Output the [X, Y] coordinate of the center of the cell containing the given text.  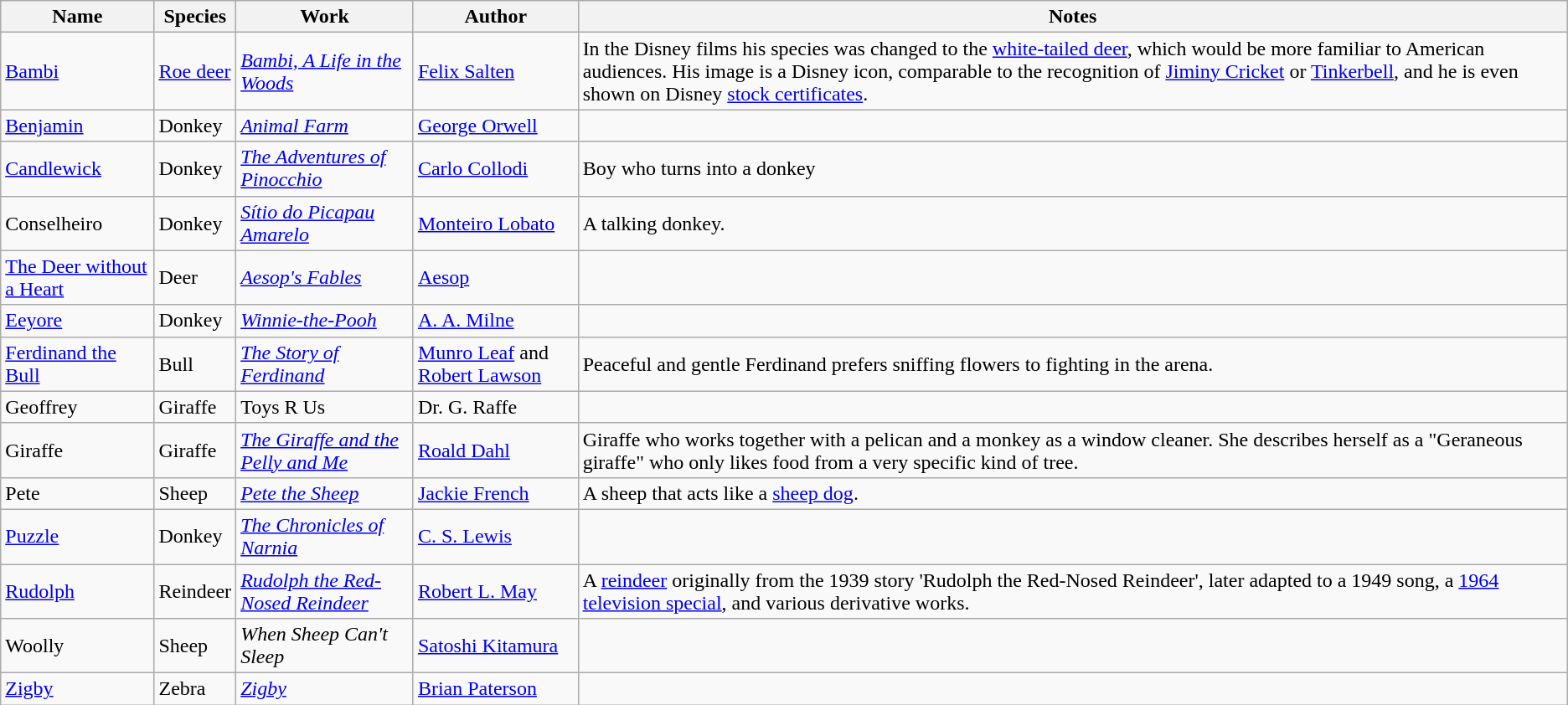
Deer [195, 278]
When Sheep Can't Sleep [325, 646]
Monteiro Lobato [496, 223]
Woolly [77, 646]
Pete [77, 493]
Satoshi Kitamura [496, 646]
Zebra [195, 689]
The Chronicles of Narnia [325, 536]
Boy who turns into a donkey [1072, 169]
Munro Leaf and Robert Lawson [496, 363]
Conselheiro [77, 223]
Sítio do Picapau Amarelo [325, 223]
Bambi, A Life in the Woods [325, 71]
Jackie French [496, 493]
Aesop [496, 278]
Species [195, 17]
Rudolph the Red-Nosed Reindeer [325, 591]
Roe deer [195, 71]
Eeyore [77, 321]
Carlo Collodi [496, 169]
Toys R Us [325, 407]
George Orwell [496, 126]
Bambi [77, 71]
C. S. Lewis [496, 536]
Ferdinand the Bull [77, 363]
Geoffrey [77, 407]
A. A. Milne [496, 321]
Roald Dahl [496, 450]
Bull [195, 363]
Brian Paterson [496, 689]
The Deer without a Heart [77, 278]
A sheep that acts like a sheep dog. [1072, 493]
Animal Farm [325, 126]
Robert L. May [496, 591]
Notes [1072, 17]
Peaceful and gentle Ferdinand prefers sniffing flowers to fighting in the arena. [1072, 363]
Felix Salten [496, 71]
The Adventures of Pinocchio [325, 169]
Rudolph [77, 591]
The Story of Ferdinand [325, 363]
Winnie-the-Pooh [325, 321]
Benjamin [77, 126]
Aesop's Fables [325, 278]
Puzzle [77, 536]
Author [496, 17]
Candlewick [77, 169]
Reindeer [195, 591]
Pete the Sheep [325, 493]
The Giraffe and the Pelly and Me [325, 450]
Name [77, 17]
A talking donkey. [1072, 223]
Work [325, 17]
Dr. G. Raffe [496, 407]
